Detect which cell encompasses the target text, then output its (x, y) center coordinate. 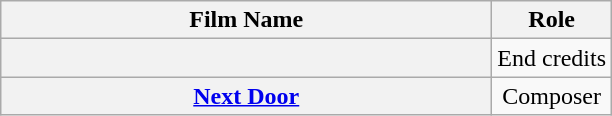
End credits (552, 58)
Role (552, 20)
Composer (552, 96)
Film Name (246, 20)
Next Door (246, 96)
